Return (x, y) of the center of cell containing provided text 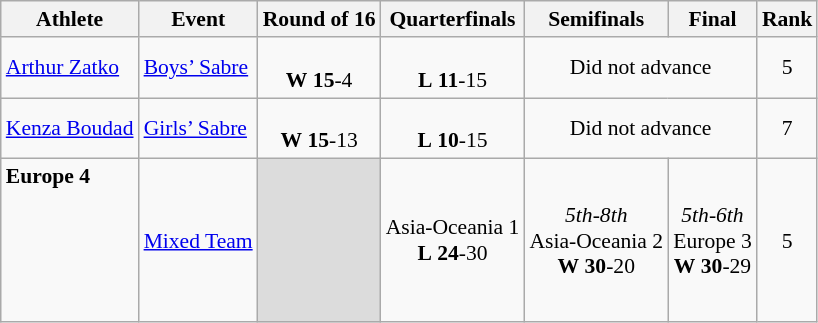
Final (712, 19)
5th-8thAsia-Oceania 2 W 30-20 (596, 240)
Rank (788, 19)
Kenza Boudad (70, 128)
L 11-15 (453, 68)
Semifinals (596, 19)
W 15-13 (320, 128)
W 15-4 (320, 68)
Europe 4 (70, 240)
Quarterfinals (453, 19)
Girls’ Sabre (198, 128)
5th-6thEurope 3 W 30-29 (712, 240)
Athlete (70, 19)
Boys’ Sabre (198, 68)
Arthur Zatko (70, 68)
7 (788, 128)
Mixed Team (198, 240)
Round of 16 (320, 19)
Event (198, 19)
Asia-Oceania 1 L 24-30 (453, 240)
L 10-15 (453, 128)
